Locate the cell with the specified text and output its (x, y) center coordinate. 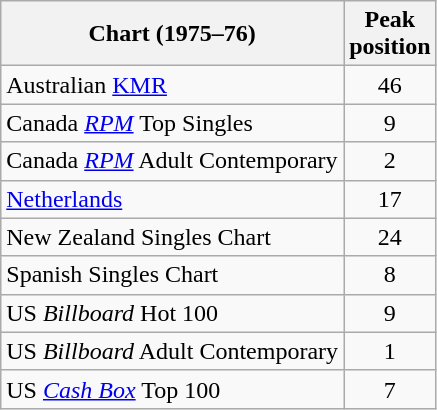
24 (390, 237)
2 (390, 161)
Canada RPM Top Singles (172, 123)
US Cash Box Top 100 (172, 389)
17 (390, 199)
46 (390, 85)
US Billboard Hot 100 (172, 313)
US Billboard Adult Contemporary (172, 351)
7 (390, 389)
8 (390, 275)
Australian KMR (172, 85)
Spanish Singles Chart (172, 275)
Netherlands (172, 199)
New Zealand Singles Chart (172, 237)
Chart (1975–76) (172, 34)
1 (390, 351)
Peakposition (390, 34)
Canada RPM Adult Contemporary (172, 161)
